Determine the (X, Y) coordinate at the center of the cell enclosing the given text.  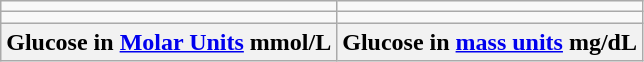
Glucose in Molar Units mmol/L (169, 42)
Glucose in mass units mg/dL (490, 42)
